Return the (x, y) coordinate for the center point of the cell that contains the specified text.  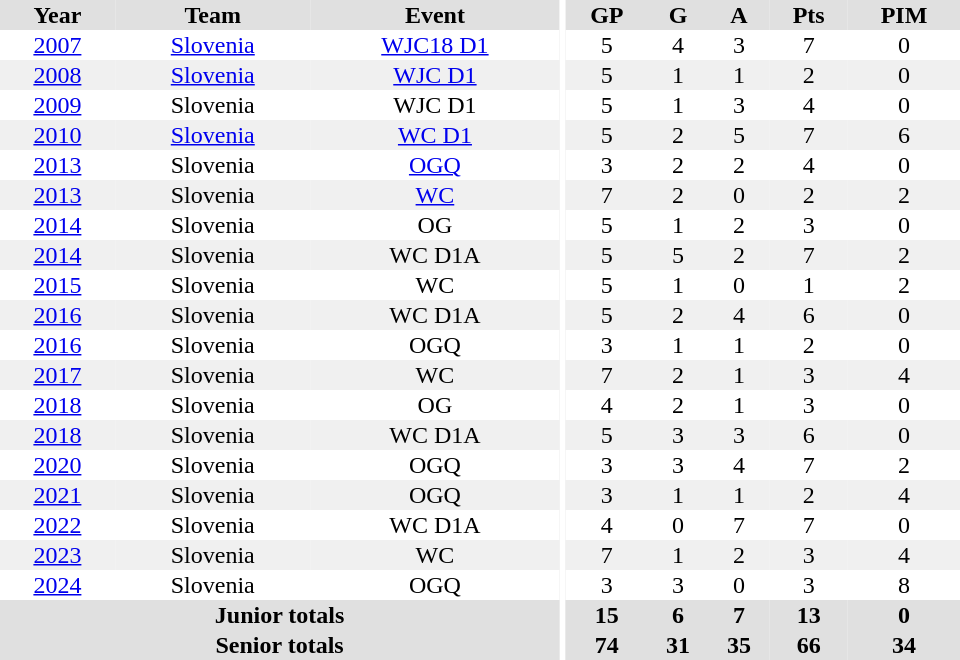
GP (607, 15)
2024 (58, 585)
Pts (808, 15)
2023 (58, 555)
74 (607, 645)
8 (904, 585)
31 (678, 645)
15 (607, 615)
66 (808, 645)
Junior totals (280, 615)
2017 (58, 375)
2015 (58, 285)
2010 (58, 135)
13 (808, 615)
A (740, 15)
34 (904, 645)
Senior totals (280, 645)
WC D1 (435, 135)
2009 (58, 105)
2022 (58, 525)
G (678, 15)
2021 (58, 495)
2020 (58, 465)
PIM (904, 15)
2007 (58, 45)
Team (213, 15)
WJC18 D1 (435, 45)
2008 (58, 75)
Event (435, 15)
Year (58, 15)
35 (740, 645)
